Provide the (X, Y) coordinate of the cell's center where the given text is located.  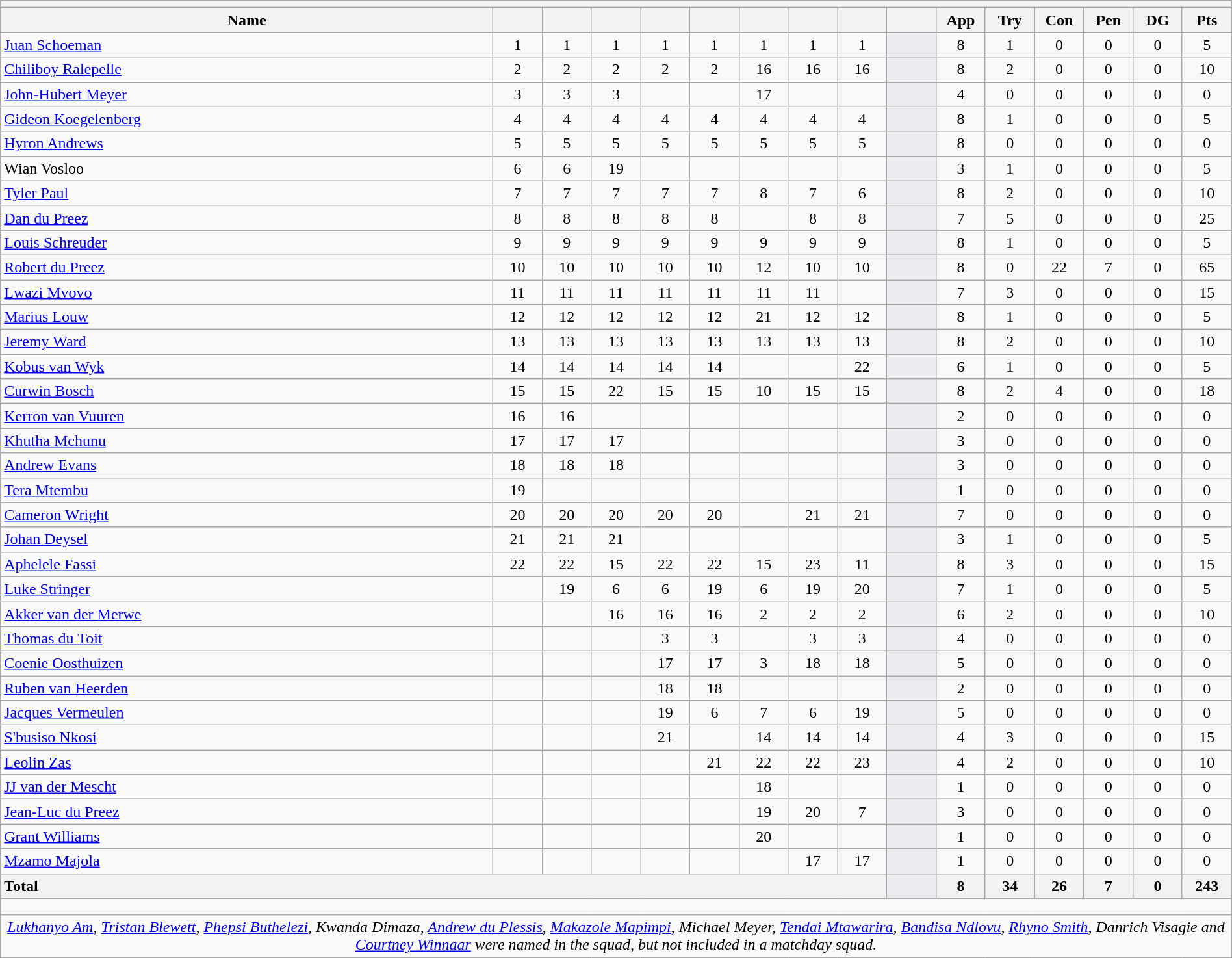
Leolin Zas (247, 762)
Gideon Koegelenberg (247, 119)
Johan Deysel (247, 539)
Khutha Mchunu (247, 441)
Lwazi Mvovo (247, 292)
Tyler Paul (247, 193)
65 (1207, 267)
Name (247, 20)
Dan du Preez (247, 218)
Con (1059, 20)
John-Hubert Meyer (247, 94)
Andrew Evans (247, 465)
243 (1207, 886)
Robert du Preez (247, 267)
Jean-Luc du Preez (247, 812)
Total (444, 886)
Pts (1207, 20)
Kobus van Wyk (247, 367)
Ruben van Heerden (247, 688)
Grant Williams (247, 836)
Pen (1109, 20)
Tera Mtembu (247, 490)
Jacques Vermeulen (247, 713)
Marius Louw (247, 317)
Hyron Andrews (247, 144)
34 (1010, 886)
JJ van der Mescht (247, 787)
App (961, 20)
Aphelele Fassi (247, 564)
Try (1010, 20)
Cameron Wright (247, 515)
Kerron van Vuuren (247, 416)
Akker van der Merwe (247, 614)
26 (1059, 886)
Jeremy Ward (247, 342)
Chiliboy Ralepelle (247, 70)
DG (1158, 20)
Coenie Oosthuizen (247, 663)
Thomas du Toit (247, 638)
Louis Schreuder (247, 242)
Curwin Bosch (247, 391)
Luke Stringer (247, 589)
25 (1207, 218)
Wian Vosloo (247, 168)
Juan Schoeman (247, 45)
Mzamo Majola (247, 861)
S'busiso Nkosi (247, 738)
